For the text-containing cell, return its midpoint in (x, y) coordinate format. 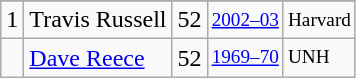
Dave Reece (98, 58)
1 (12, 20)
2002–03 (245, 20)
Harvard (319, 20)
Travis Russell (98, 20)
1969–70 (245, 58)
UNH (319, 58)
